Capture the cell that displays the provided text and extract its [x, y] central coordinate. 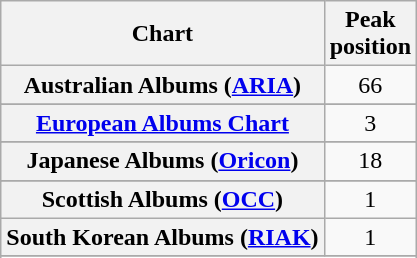
3 [370, 123]
Peakposition [370, 34]
European Albums Chart [162, 123]
Chart [162, 34]
Australian Albums (ARIA) [162, 85]
South Korean Albums (RIAK) [162, 237]
18 [370, 161]
Scottish Albums (OCC) [162, 199]
66 [370, 85]
Japanese Albums (Oricon) [162, 161]
